From the cell containing the given text, extract its center point as [X, Y] coordinate. 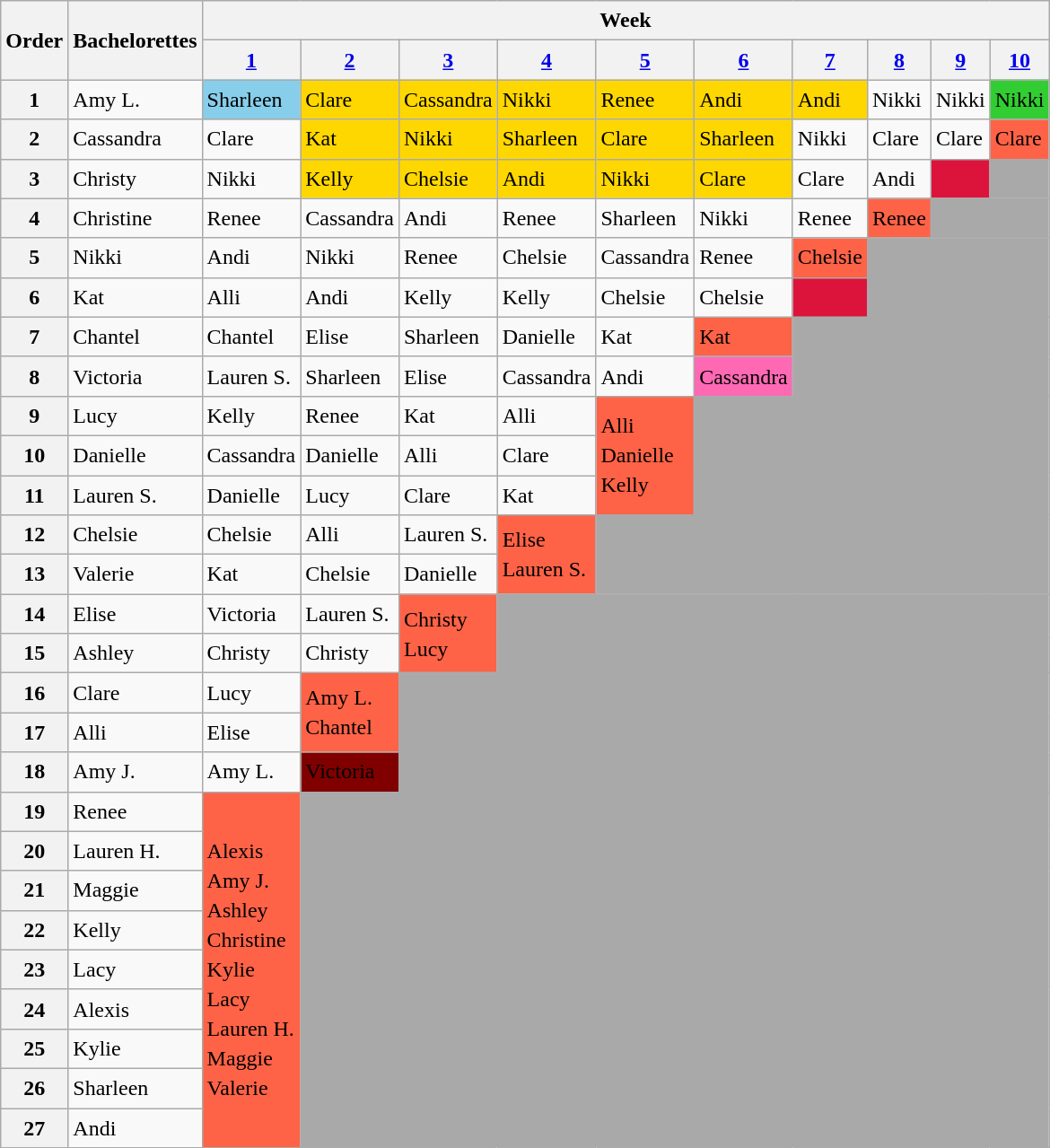
Lacy [135, 969]
Kylie [135, 1048]
Week [626, 21]
15 [34, 653]
Ashley [135, 653]
24 [34, 1009]
16 [34, 693]
14 [34, 614]
Maggie [135, 890]
26 [34, 1088]
23 [34, 969]
13 [34, 574]
EliseLauren S. [547, 555]
Amy L.Chantel [350, 713]
25 [34, 1048]
Order [34, 40]
AlliDanielleKelly [645, 455]
Amy J. [135, 772]
Lauren H. [135, 851]
20 [34, 851]
AlexisAmy J.AshleyChristineKylieLacyLauren H.MaggieValerie [251, 969]
12 [34, 535]
11 [34, 495]
17 [34, 732]
18 [34, 772]
ChristyLucy [448, 634]
21 [34, 890]
22 [34, 930]
Christine [135, 218]
Bachelorettes [135, 40]
27 [34, 1127]
19 [34, 811]
Alexis [135, 1009]
Valerie [135, 574]
